Output the (X, Y) coordinate of the center of the cell containing the given text.  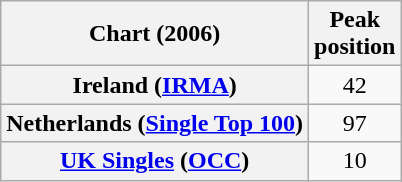
Netherlands (Single Top 100) (155, 123)
Chart (2006) (155, 34)
UK Singles (OCC) (155, 161)
10 (355, 161)
Peakposition (355, 34)
97 (355, 123)
42 (355, 85)
Ireland (IRMA) (155, 85)
